For the text-containing cell, return its midpoint in (X, Y) coordinate format. 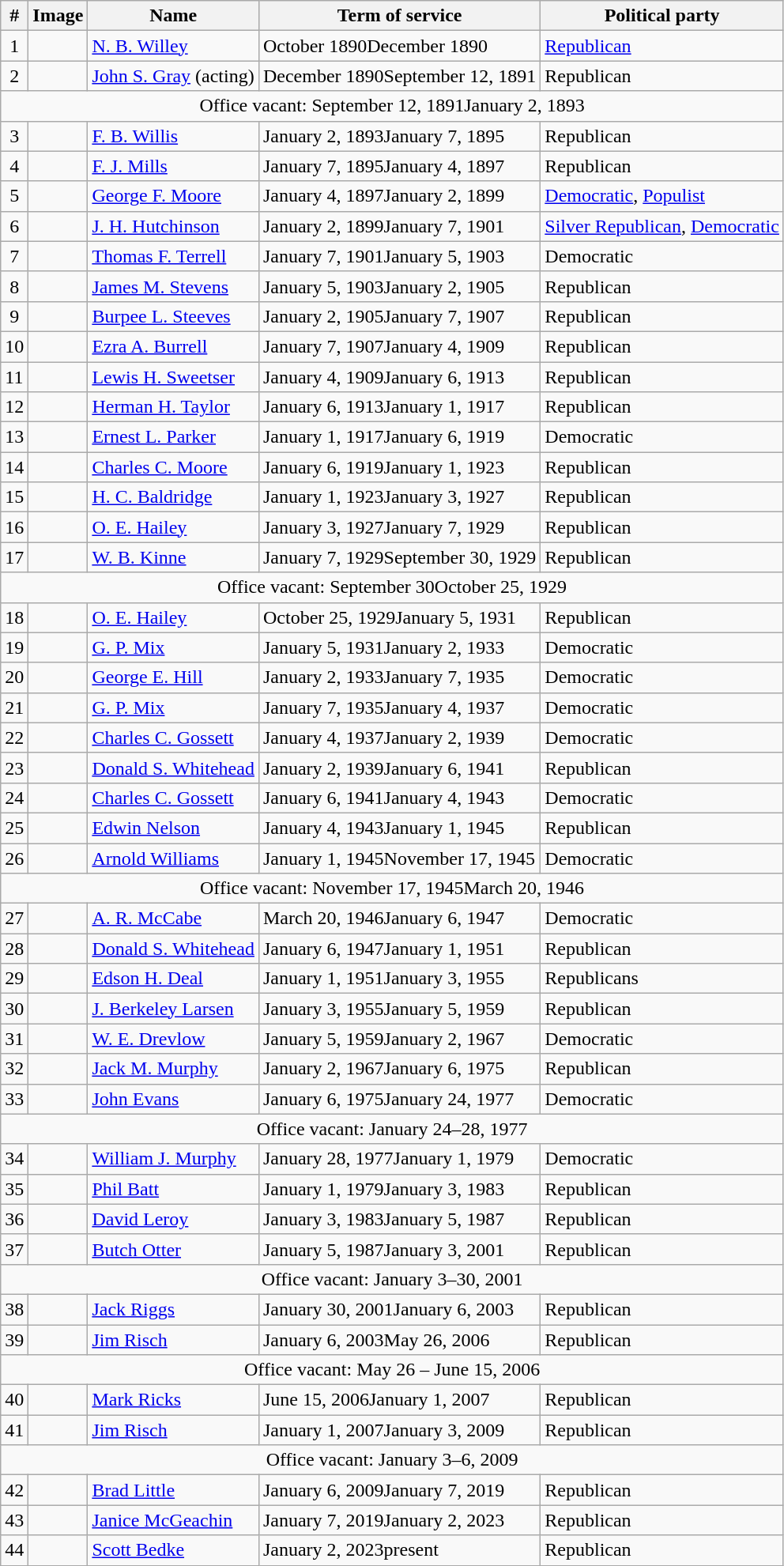
Janice McGeachin (174, 1520)
January 5, 1931January 2, 1933 (399, 647)
January 2, 1933January 7, 1935 (399, 677)
January 1, 1979January 3, 1983 (399, 1189)
J. Berkeley Larsen (174, 1009)
January 1, 2007January 3, 2009 (399, 1430)
January 6, 1947January 1, 1951 (399, 949)
23 (14, 768)
32 (14, 1069)
January 2, 1893January 7, 1895 (399, 136)
37 (14, 1249)
January 4, 1943January 1, 1945 (399, 828)
Republicans (662, 979)
John S. Gray (acting) (174, 76)
Office vacant: November 17, 1945March 20, 1946 (392, 889)
J. H. Hutchinson (174, 226)
19 (14, 647)
F. B. Willis (174, 136)
January 5, 1987January 3, 2001 (399, 1249)
1 (14, 46)
January 7, 2019January 2, 2023 (399, 1520)
Office vacant: May 26 – June 15, 2006 (392, 1370)
11 (14, 377)
January 28, 1977January 1, 1979 (399, 1159)
January 1, 1945November 17, 1945 (399, 858)
January 6, 2009January 7, 2019 (399, 1490)
40 (14, 1400)
January 2, 2023present (399, 1550)
January 6, 1941January 4, 1943 (399, 798)
Political party (662, 16)
January 6, 1919January 1, 1923 (399, 467)
16 (14, 527)
January 1, 1923January 3, 1927 (399, 497)
Name (174, 16)
William J. Murphy (174, 1159)
Image (58, 16)
# (14, 16)
44 (14, 1550)
17 (14, 557)
34 (14, 1159)
January 6, 1975January 24, 1977 (399, 1099)
January 1, 1917January 6, 1919 (399, 437)
January 6, 1913January 1, 1917 (399, 407)
January 7, 1907January 4, 1909 (399, 346)
George F. Moore (174, 196)
March 20, 1946January 6, 1947 (399, 919)
W. B. Kinne (174, 557)
Jack Riggs (174, 1309)
January 7, 1929September 30, 1929 (399, 557)
W. E. Drevlow (174, 1039)
Scott Bedke (174, 1550)
Lewis H. Sweetser (174, 377)
October 25, 1929January 5, 1931 (399, 617)
January 3, 1983January 5, 1987 (399, 1219)
14 (14, 467)
Herman H. Taylor (174, 407)
Office vacant: January 24–28, 1977 (392, 1129)
27 (14, 919)
January 7, 1901January 5, 1903 (399, 256)
Mark Ricks (174, 1400)
31 (14, 1039)
Ernest L. Parker (174, 437)
January 3, 1927January 7, 1929 (399, 527)
January 1, 1951January 3, 1955 (399, 979)
6 (14, 226)
10 (14, 346)
Arnold Williams (174, 858)
Ezra A. Burrell (174, 346)
42 (14, 1490)
Office vacant: January 3–30, 2001 (392, 1279)
39 (14, 1340)
Democratic, Populist (662, 196)
18 (14, 617)
13 (14, 437)
30 (14, 1009)
20 (14, 677)
Burpee L. Steeves (174, 316)
January 2, 1905January 7, 1907 (399, 316)
January 5, 1959January 2, 1967 (399, 1039)
15 (14, 497)
41 (14, 1430)
5 (14, 196)
Brad Little (174, 1490)
Term of service (399, 16)
8 (14, 286)
Phil Batt (174, 1189)
January 2, 1939January 6, 1941 (399, 768)
28 (14, 949)
Edson H. Deal (174, 979)
Silver Republican, Democratic (662, 226)
January 6, 2003May 26, 2006 (399, 1340)
4 (14, 166)
June 15, 2006January 1, 2007 (399, 1400)
9 (14, 316)
January 4, 1897January 2, 1899 (399, 196)
29 (14, 979)
January 7, 1935January 4, 1937 (399, 708)
John Evans (174, 1099)
35 (14, 1189)
James M. Stevens (174, 286)
Office vacant: September 12, 1891January 2, 1893 (392, 106)
January 30, 2001January 6, 2003 (399, 1309)
26 (14, 858)
December 1890September 12, 1891 (399, 76)
January 2, 1967January 6, 1975 (399, 1069)
A. R. McCabe (174, 919)
January 7, 1895January 4, 1897 (399, 166)
21 (14, 708)
January 3, 1955January 5, 1959 (399, 1009)
Office vacant: January 3–6, 2009 (392, 1460)
David Leroy (174, 1219)
38 (14, 1309)
22 (14, 738)
43 (14, 1520)
Edwin Nelson (174, 828)
January 2, 1899January 7, 1901 (399, 226)
Butch Otter (174, 1249)
24 (14, 798)
33 (14, 1099)
Office vacant: September 30October 25, 1929 (392, 587)
N. B. Willey (174, 46)
October 1890December 1890 (399, 46)
January 5, 1903January 2, 1905 (399, 286)
36 (14, 1219)
2 (14, 76)
12 (14, 407)
Jack M. Murphy (174, 1069)
7 (14, 256)
H. C. Baldridge (174, 497)
F. J. Mills (174, 166)
Thomas F. Terrell (174, 256)
January 4, 1909January 6, 1913 (399, 377)
January 4, 1937January 2, 1939 (399, 738)
25 (14, 828)
George E. Hill (174, 677)
Charles C. Moore (174, 467)
3 (14, 136)
